Return [X, Y] of the center of cell containing provided text 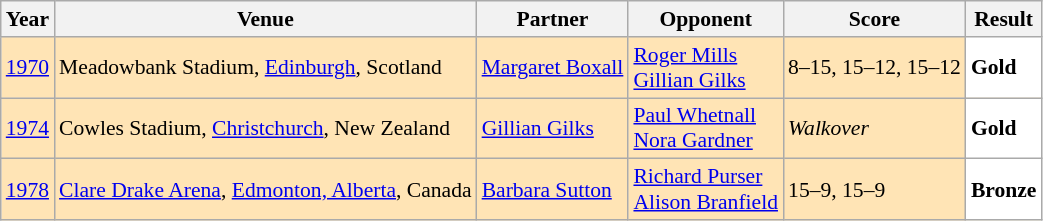
Opponent [706, 19]
Venue [266, 19]
Score [874, 19]
8–15, 15–12, 15–12 [874, 68]
Paul Whetnall Nora Gardner [706, 128]
Meadowbank Stadium, Edinburgh, Scotland [266, 68]
Gillian Gilks [553, 128]
Partner [553, 19]
Result [1004, 19]
Richard Purser Alison Branfield [706, 190]
Margaret Boxall [553, 68]
Walkover [874, 128]
Bronze [1004, 190]
Cowles Stadium, Christchurch, New Zealand [266, 128]
15–9, 15–9 [874, 190]
1970 [28, 68]
1974 [28, 128]
Clare Drake Arena, Edmonton, Alberta, Canada [266, 190]
Roger Mills Gillian Gilks [706, 68]
1978 [28, 190]
Year [28, 19]
Barbara Sutton [553, 190]
